From the cell containing the given text, extract its center point as [X, Y] coordinate. 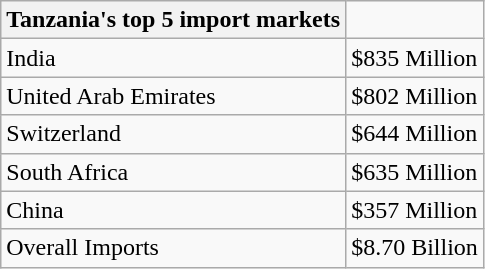
$357 Million [415, 210]
Tanzania's top 5 import markets [174, 20]
$644 Million [415, 134]
$835 Million [415, 58]
China [174, 210]
Switzerland [174, 134]
Overall Imports [174, 248]
United Arab Emirates [174, 96]
$635 Million [415, 172]
India [174, 58]
$8.70 Billion [415, 248]
South Africa [174, 172]
$802 Million [415, 96]
